For the text-containing cell, return its midpoint in (X, Y) coordinate format. 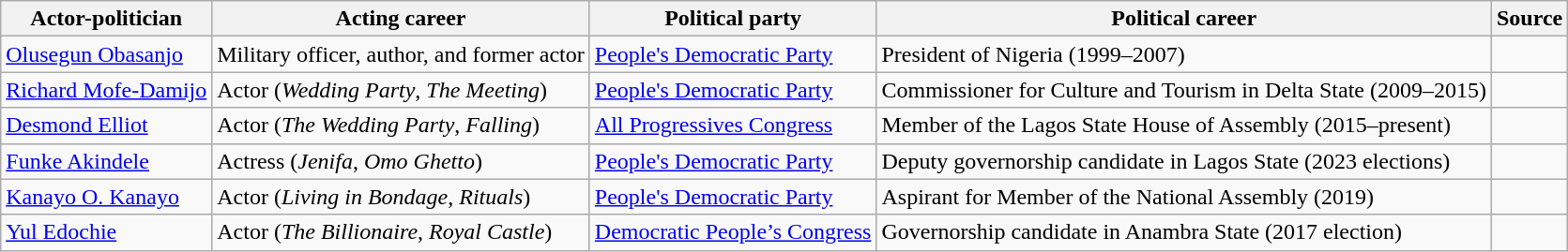
Commissioner for Culture and Tourism in Delta State (2009–2015) (1184, 90)
Source (1530, 19)
Kanayo O. Kanayo (107, 197)
Richard Mofe-Damijo (107, 90)
Funke Akindele (107, 161)
Actor (The Billionaire, Royal Castle) (402, 232)
Aspirant for Member of the National Assembly (2019) (1184, 197)
Deputy governorship candidate in Lagos State (2023 elections) (1184, 161)
Political party (733, 19)
Desmond Elliot (107, 126)
Actor-politician (107, 19)
Governorship candidate in Anambra State (2017 election) (1184, 232)
Actor (Living in Bondage, Rituals) (402, 197)
Actress (Jenifa, Omo Ghetto) (402, 161)
Olusegun Obasanjo (107, 54)
Yul Edochie (107, 232)
All Progressives Congress (733, 126)
Democratic People’s Congress (733, 232)
Member of the Lagos State House of Assembly (2015–present) (1184, 126)
Actor (Wedding Party, The Meeting) (402, 90)
Political career (1184, 19)
Acting career (402, 19)
Actor (The Wedding Party, Falling) (402, 126)
President of Nigeria (1999–2007) (1184, 54)
Military officer, author, and former actor (402, 54)
